Search for the cell housing the specified text and yield its [x, y] center coordinate. 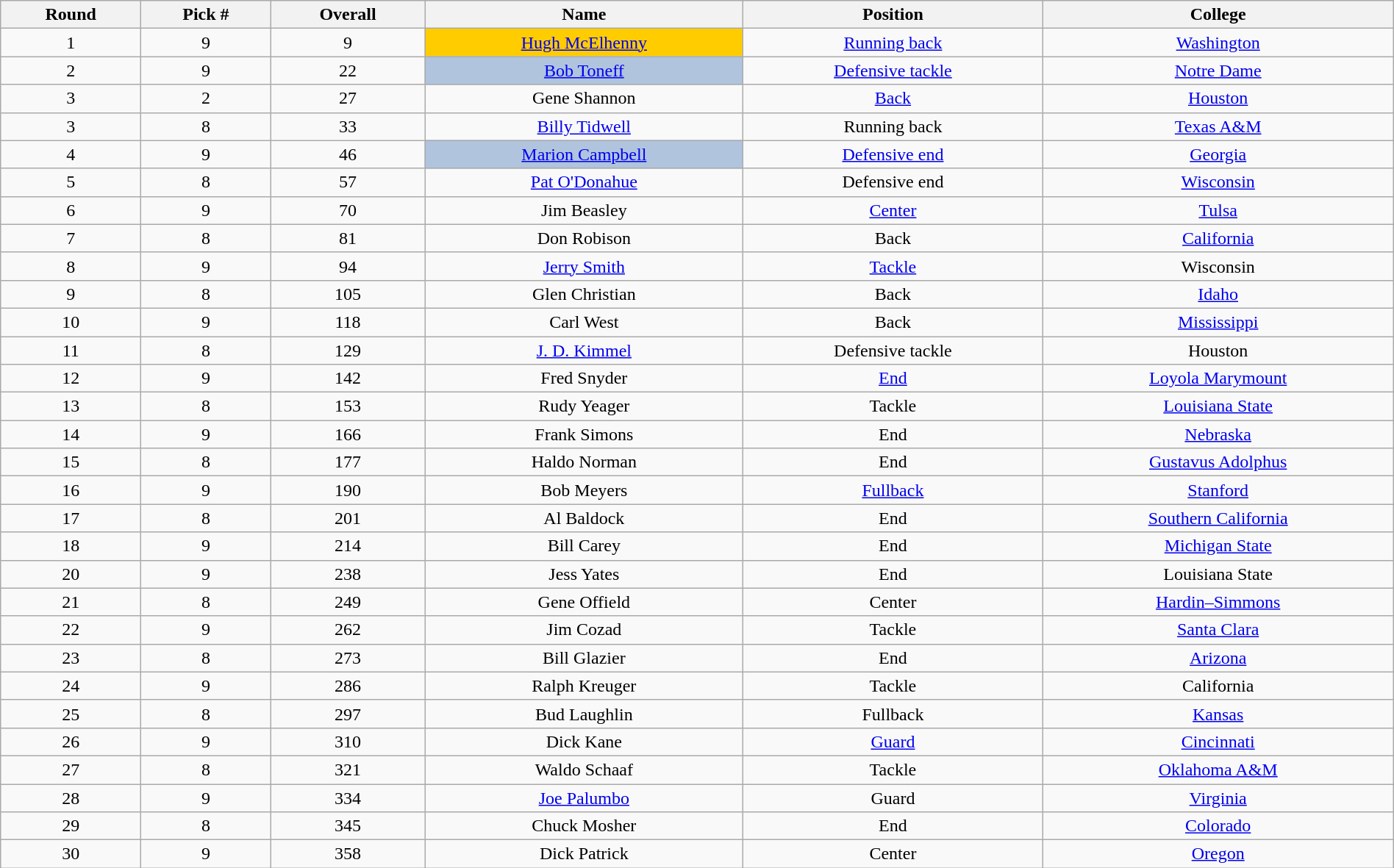
334 [348, 797]
46 [348, 154]
23 [71, 658]
Washington [1218, 43]
286 [348, 686]
13 [71, 406]
Hardin–Simmons [1218, 602]
Mississippi [1218, 322]
Cincinnati [1218, 742]
Stanford [1218, 490]
4 [71, 154]
Pick # [206, 15]
Idaho [1218, 294]
57 [348, 182]
29 [71, 826]
28 [71, 797]
14 [71, 434]
17 [71, 518]
Loyola Marymount [1218, 379]
Jim Beasley [584, 210]
Gene Offield [584, 602]
297 [348, 714]
21 [71, 602]
321 [348, 770]
Georgia [1218, 154]
177 [348, 462]
Southern California [1218, 518]
Round [71, 15]
Jess Yates [584, 574]
11 [71, 351]
Michigan State [1218, 546]
142 [348, 379]
16 [71, 490]
Dick Patrick [584, 854]
249 [348, 602]
Marion Campbell [584, 154]
262 [348, 630]
12 [71, 379]
Rudy Yeager [584, 406]
358 [348, 854]
201 [348, 518]
Chuck Mosher [584, 826]
Billy Tidwell [584, 126]
Don Robison [584, 238]
166 [348, 434]
33 [348, 126]
Santa Clara [1218, 630]
Haldo Norman [584, 462]
105 [348, 294]
118 [348, 322]
Bud Laughlin [584, 714]
Oklahoma A&M [1218, 770]
214 [348, 546]
238 [348, 574]
18 [71, 546]
5 [71, 182]
24 [71, 686]
81 [348, 238]
310 [348, 742]
Position [893, 15]
20 [71, 574]
273 [348, 658]
26 [71, 742]
Bob Toneff [584, 71]
Notre Dame [1218, 71]
190 [348, 490]
30 [71, 854]
Texas A&M [1218, 126]
Tulsa [1218, 210]
Bill Carey [584, 546]
Bob Meyers [584, 490]
Gene Shannon [584, 98]
Pat O'Donahue [584, 182]
94 [348, 266]
129 [348, 351]
Joe Palumbo [584, 797]
Overall [348, 15]
Nebraska [1218, 434]
J. D. Kimmel [584, 351]
Carl West [584, 322]
7 [71, 238]
Glen Christian [584, 294]
Oregon [1218, 854]
10 [71, 322]
25 [71, 714]
Gustavus Adolphus [1218, 462]
153 [348, 406]
Al Baldock [584, 518]
Arizona [1218, 658]
Waldo Schaaf [584, 770]
Kansas [1218, 714]
Bill Glazier [584, 658]
345 [348, 826]
College [1218, 15]
15 [71, 462]
Name [584, 15]
Colorado [1218, 826]
Frank Simons [584, 434]
6 [71, 210]
70 [348, 210]
Ralph Kreuger [584, 686]
Jerry Smith [584, 266]
Fred Snyder [584, 379]
Virginia [1218, 797]
Jim Cozad [584, 630]
Dick Kane [584, 742]
Hugh McElhenny [584, 43]
1 [71, 43]
